From the cell containing the given text, extract its center point as (x, y) coordinate. 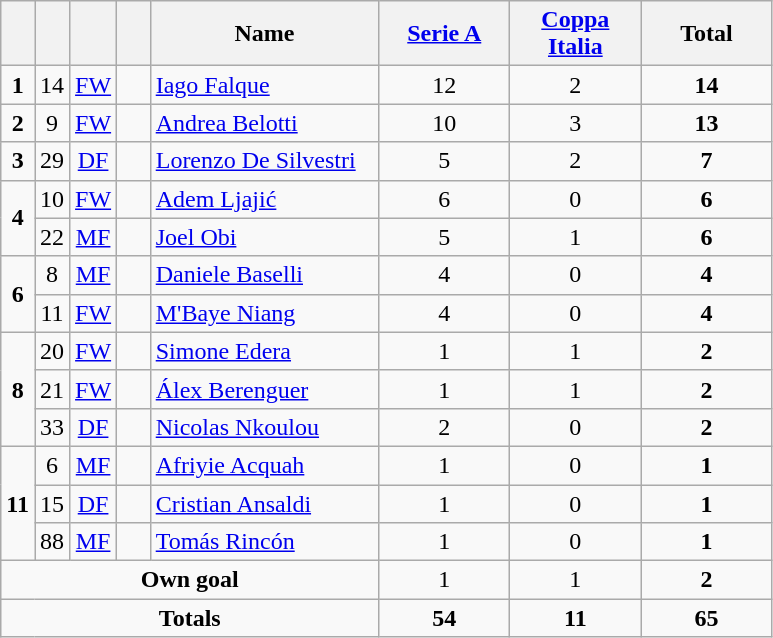
Name (264, 34)
29 (52, 161)
9 (52, 123)
22 (52, 237)
Coppa Italia (576, 34)
13 (706, 123)
Nicolas Nkoulou (264, 427)
Simone Edera (264, 351)
Daniele Baselli (264, 275)
Cristian Ansaldi (264, 503)
Total (706, 34)
33 (52, 427)
20 (52, 351)
Iago Falque (264, 85)
7 (706, 161)
M'Baye Niang (264, 313)
12 (444, 85)
Serie A (444, 34)
Tomás Rincón (264, 542)
Adem Ljajić (264, 199)
Lorenzo De Silvestri (264, 161)
65 (706, 618)
Joel Obi (264, 237)
15 (52, 503)
Andrea Belotti (264, 123)
Totals (190, 618)
Own goal (190, 580)
88 (52, 542)
54 (444, 618)
21 (52, 389)
Afriyie Acquah (264, 465)
Álex Berenguer (264, 389)
